Return the [X, Y] coordinate for the center point of the cell that contains the specified text.  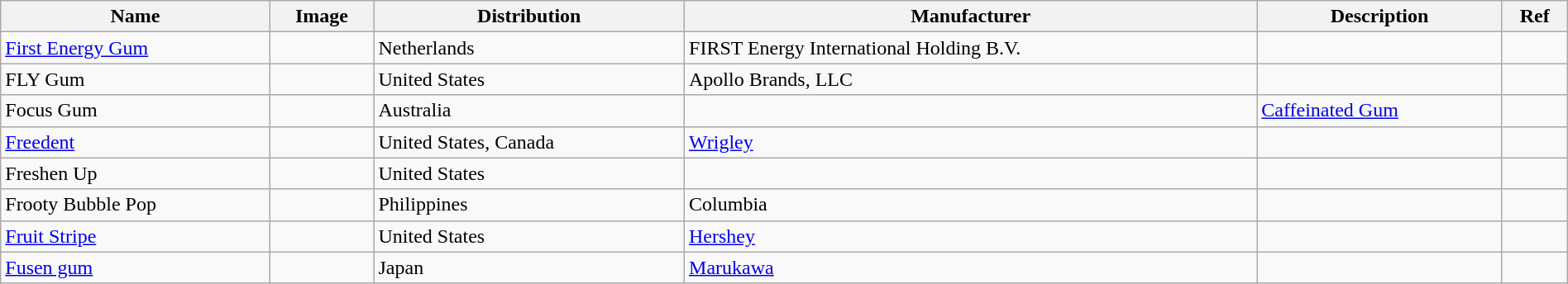
Philippines [529, 205]
First Energy Gum [136, 48]
Distribution [529, 17]
Wrigley [971, 142]
Ref [1535, 17]
Australia [529, 111]
FIRST Energy International Holding B.V. [971, 48]
Caffeinated Gum [1379, 111]
FLY Gum [136, 79]
Fusen gum [136, 267]
Columbia [971, 205]
United States, Canada [529, 142]
Netherlands [529, 48]
Freedent [136, 142]
Image [322, 17]
Marukawa [971, 267]
Fruit Stripe [136, 236]
Description [1379, 17]
Manufacturer [971, 17]
Hershey [971, 236]
Focus Gum [136, 111]
Apollo Brands, LLC [971, 79]
Freshen Up [136, 173]
Japan [529, 267]
Frooty Bubble Pop [136, 205]
Name [136, 17]
